Extract the (x, y) coordinate from the center of the cell holding the provided text.  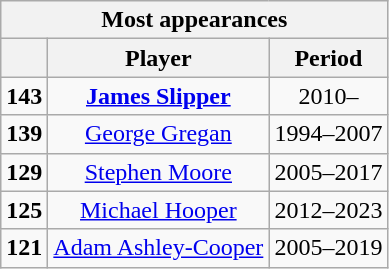
2005–2017 (328, 172)
Most appearances (194, 20)
2010– (328, 96)
2012–2023 (328, 210)
Period (328, 58)
Michael Hooper (158, 210)
Player (158, 58)
George Gregan (158, 134)
129 (24, 172)
139 (24, 134)
1994–2007 (328, 134)
Stephen Moore (158, 172)
121 (24, 248)
125 (24, 210)
Adam Ashley-Cooper (158, 248)
James Slipper (158, 96)
2005–2019 (328, 248)
143 (24, 96)
